Output the (x, y) coordinate of the center of the cell containing the given text.  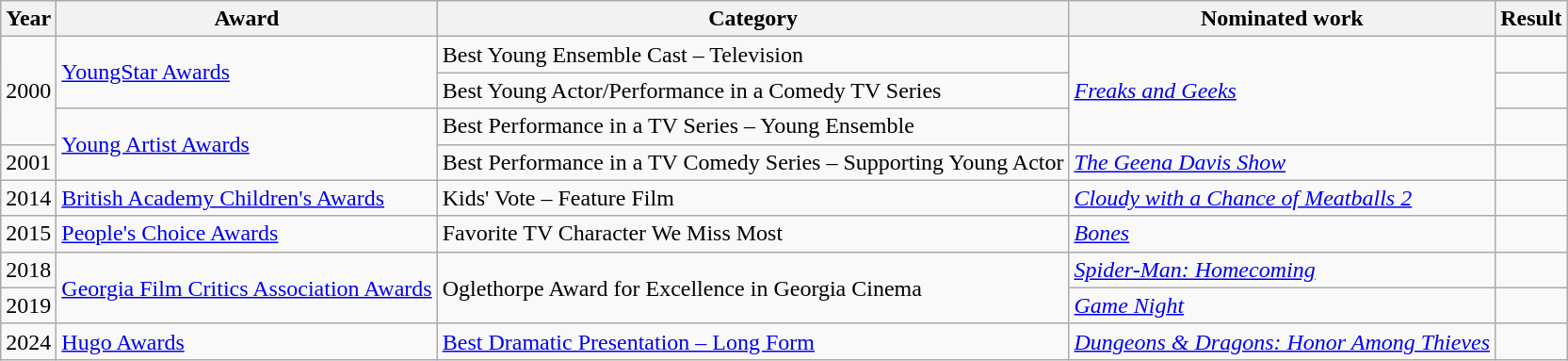
Spider-Man: Homecoming (1283, 270)
Freaks and Geeks (1283, 90)
2018 (28, 270)
Result (1531, 19)
Bones (1283, 234)
Game Night (1283, 305)
Best Dramatic Presentation – Long Form (753, 341)
Best Young Actor/Performance in a Comedy TV Series (753, 90)
Dungeons & Dragons: Honor Among Thieves (1283, 341)
Young Artist Awards (247, 144)
2001 (28, 162)
YoungStar Awards (247, 73)
Best Performance in a TV Comedy Series – Supporting Young Actor (753, 162)
Nominated work (1283, 19)
Favorite TV Character We Miss Most (753, 234)
Kids' Vote – Feature Film (753, 198)
Hugo Awards (247, 341)
2015 (28, 234)
Category (753, 19)
2000 (28, 90)
Oglethorpe Award for Excellence in Georgia Cinema (753, 287)
The Geena Davis Show (1283, 162)
British Academy Children's Awards (247, 198)
Year (28, 19)
Best Young Ensemble Cast – Television (753, 55)
Cloudy with a Chance of Meatballs 2 (1283, 198)
2014 (28, 198)
People's Choice Awards (247, 234)
2019 (28, 305)
Georgia Film Critics Association Awards (247, 287)
2024 (28, 341)
Best Performance in a TV Series – Young Ensemble (753, 126)
Award (247, 19)
